Find where the given text appears and provide that cell's center as [x, y] coordinate. 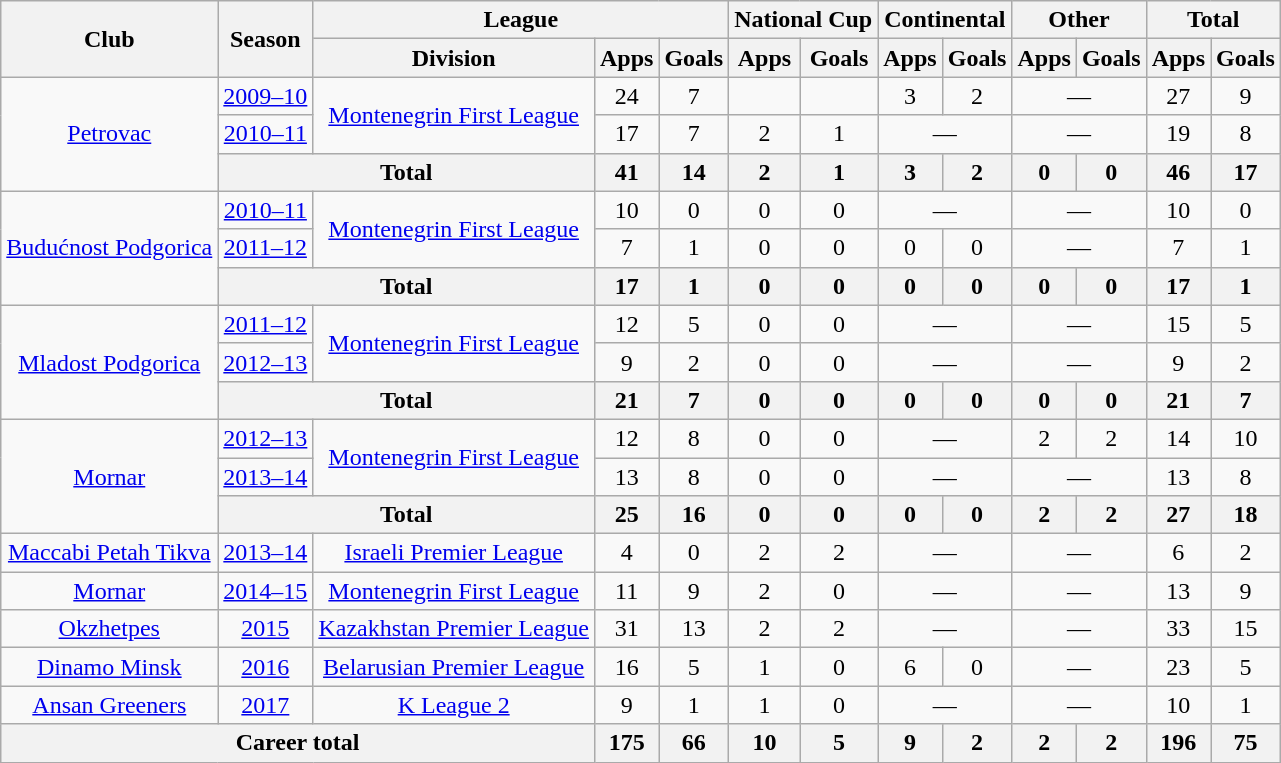
41 [626, 172]
2017 [266, 705]
Ansan Greeners [110, 705]
75 [1246, 743]
24 [626, 96]
23 [1178, 667]
Budućnost Podgorica [110, 248]
4 [626, 553]
2014–15 [266, 591]
Continental [945, 20]
Other [1079, 20]
Israeli Premier League [454, 553]
66 [694, 743]
31 [626, 629]
25 [626, 515]
K League 2 [454, 705]
11 [626, 591]
175 [626, 743]
Petrovac [110, 134]
2016 [266, 667]
Season [266, 39]
Mladost Podgorica [110, 362]
Maccabi Petah Tikva [110, 553]
Career total [298, 743]
18 [1246, 515]
Division [454, 58]
33 [1178, 629]
League [521, 20]
Okzhetpes [110, 629]
Belarusian Premier League [454, 667]
46 [1178, 172]
19 [1178, 134]
2009–10 [266, 96]
196 [1178, 743]
National Cup [804, 20]
Club [110, 39]
Dinamo Minsk [110, 667]
Kazakhstan Premier League [454, 629]
2015 [266, 629]
